Detect which cell encompasses the target text, then output its [x, y] center coordinate. 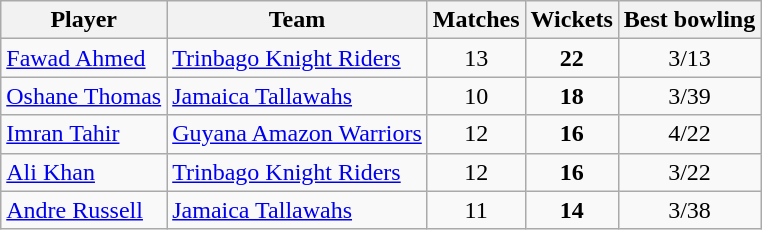
10 [476, 96]
Oshane Thomas [84, 96]
3/38 [689, 210]
Guyana Amazon Warriors [298, 134]
Fawad Ahmed [84, 58]
3/13 [689, 58]
13 [476, 58]
Andre Russell [84, 210]
11 [476, 210]
14 [572, 210]
3/22 [689, 172]
Team [298, 20]
4/22 [689, 134]
Best bowling [689, 20]
3/39 [689, 96]
Matches [476, 20]
18 [572, 96]
Ali Khan [84, 172]
Wickets [572, 20]
Imran Tahir [84, 134]
22 [572, 58]
Player [84, 20]
